Identify which cell holds the provided text, then report its [X, Y] central coordinate. 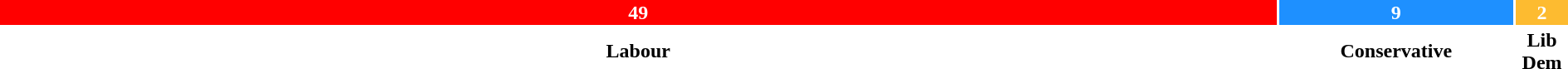
9 [1395, 12]
2 [1541, 12]
49 [638, 12]
